Determine the [x, y] coordinate at the center of the cell enclosing the given text.  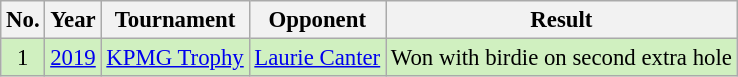
Opponent [317, 20]
1 [23, 58]
2019 [73, 58]
Won with birdie on second extra hole [562, 58]
Result [562, 20]
KPMG Trophy [175, 58]
Laurie Canter [317, 58]
Year [73, 20]
No. [23, 20]
Tournament [175, 20]
